Determine the (X, Y) coordinate at the center of the cell enclosing the given text.  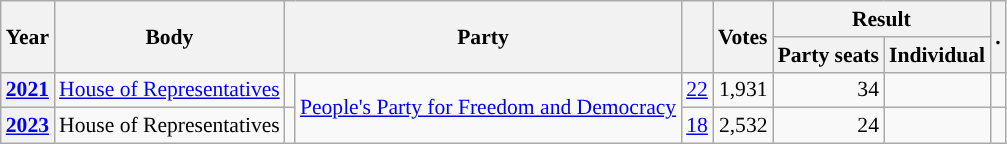
People's Party for Freedom and Democracy (488, 108)
22 (697, 90)
2,532 (743, 126)
1,931 (743, 90)
Party (483, 36)
Individual (937, 55)
Party seats (828, 55)
. (998, 36)
18 (697, 126)
Body (170, 36)
Year (28, 36)
Result (882, 19)
2021 (28, 90)
24 (828, 126)
2023 (28, 126)
Votes (743, 36)
34 (828, 90)
